Identify which cell holds the provided text, then report its (x, y) central coordinate. 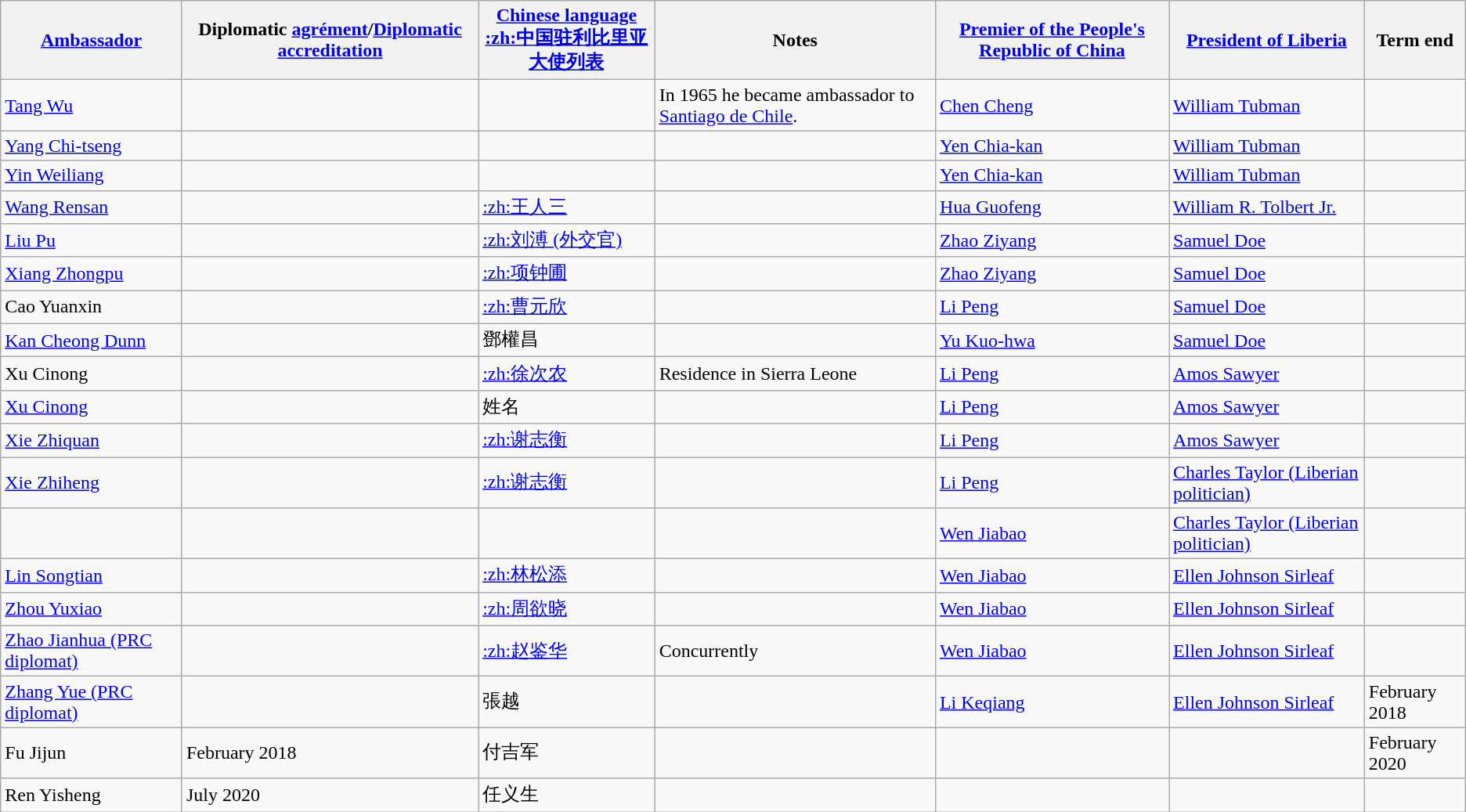
Chen Cheng (1052, 105)
Hua Guofeng (1052, 207)
Fu Jijun (92, 753)
Chinese language:zh:中国驻利比里亚大使列表 (567, 41)
Liu Pu (92, 241)
付吉军 (567, 753)
Zhang Yue (PRC diplomat) (92, 702)
:zh:林松添 (567, 576)
Kan Cheong Dunn (92, 340)
Notes (795, 41)
Zhao Jianhua (PRC diplomat) (92, 651)
Wang Rensan (92, 207)
Li Keqiang (1052, 702)
Yin Weiliang (92, 175)
任义生 (567, 796)
:zh:曹元欣 (567, 307)
President of Liberia (1267, 41)
In 1965 he became ambassador to Santiago de Chile. (795, 105)
Diplomatic agrément/Diplomatic accreditation (330, 41)
:zh:王人三 (567, 207)
Xiang Zhongpu (92, 274)
:zh:赵鉴华 (567, 651)
July 2020 (330, 796)
William R. Tolbert Jr. (1267, 207)
鄧權昌 (567, 340)
February 2020 (1414, 753)
Premier of the People's Republic of China (1052, 41)
Zhou Yuxiao (92, 609)
Xie Zhiquan (92, 440)
姓名 (567, 407)
:zh:周欲晓 (567, 609)
Yu Kuo-hwa (1052, 340)
Tang Wu (92, 105)
Xie Zhiheng (92, 482)
:zh:项钟圃 (567, 274)
Ambassador (92, 41)
張越 (567, 702)
:zh:刘溥 (外交官) (567, 241)
Lin Songtian (92, 576)
Term end (1414, 41)
Concurrently (795, 651)
Cao Yuanxin (92, 307)
Yang Chi-tseng (92, 146)
Ren Yisheng (92, 796)
:zh:徐次农 (567, 374)
Residence in Sierra Leone (795, 374)
